For the text-containing cell, return its midpoint in (x, y) coordinate format. 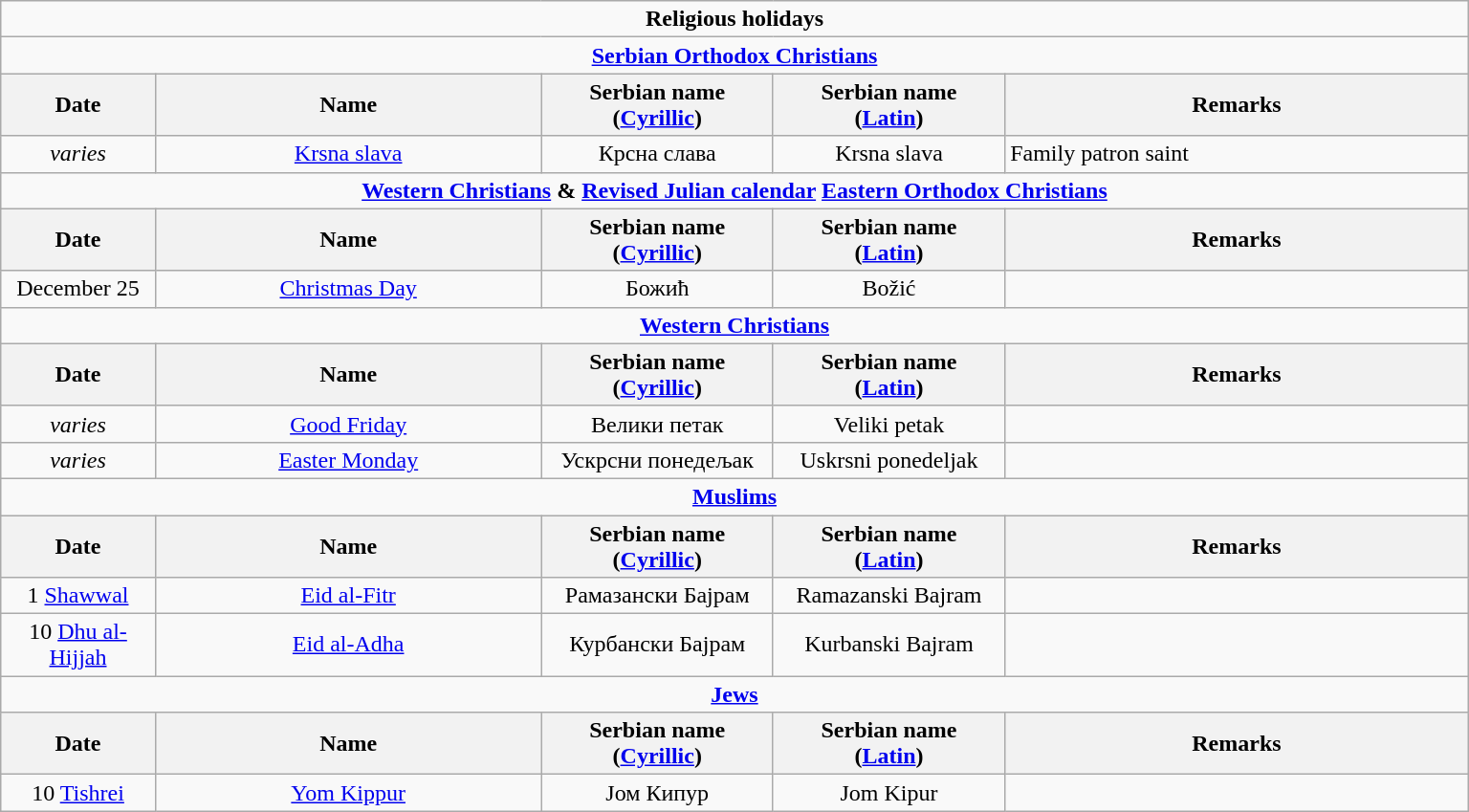
Рамазански Бајрам (657, 596)
Christmas Day (348, 289)
Jews (734, 694)
Jom Kipur (888, 793)
Ускрсни понедељак (657, 460)
Good Friday (348, 424)
Ramazanski Bajram (888, 596)
Religious holidays (734, 19)
Serbian Orthodox Christians (734, 55)
Veliki petak (888, 424)
Western Christians & Revised Julian calendar Eastern Orthodox Christians (734, 190)
10 Dhu al-Hijjah (78, 645)
Božić (888, 289)
Eid al-Fitr (348, 596)
Kurbanski Bajram (888, 645)
Курбански Бајрам (657, 645)
Јом Кипур (657, 793)
Easter Monday (348, 460)
Yom Kippur (348, 793)
Western Christians (734, 325)
Uskrsni ponedeljak (888, 460)
Велики петак (657, 424)
Eid al-Adha (348, 645)
Божић (657, 289)
10 Tishrei (78, 793)
December 25 (78, 289)
Крсна слава (657, 154)
Muslims (734, 496)
Family patron saint (1238, 154)
1 Shawwal (78, 596)
